Extract the [x, y] coordinate from the center of the cell holding the provided text.  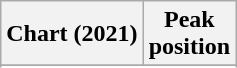
Chart (2021) [72, 34]
Peakposition [189, 34]
